Return (X, Y) of the center of cell containing provided text 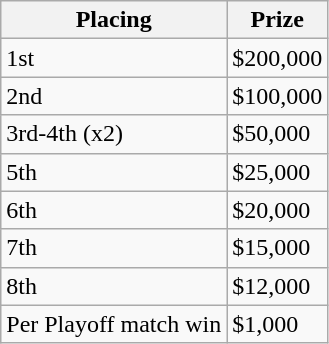
8th (114, 286)
7th (114, 248)
2nd (114, 96)
Prize (278, 20)
$1,000 (278, 324)
3rd-4th (x2) (114, 134)
$12,000 (278, 286)
1st (114, 58)
$50,000 (278, 134)
Placing (114, 20)
$20,000 (278, 210)
Per Playoff match win (114, 324)
6th (114, 210)
5th (114, 172)
$100,000 (278, 96)
$25,000 (278, 172)
$15,000 (278, 248)
$200,000 (278, 58)
